Provide the [X, Y] coordinate of the cell's center where the given text is located.  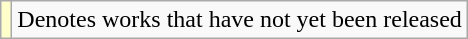
Denotes works that have not yet been released [240, 20]
